Pinpoint the cell where the given text exists, returning its [x, y] midpoint coordinate. 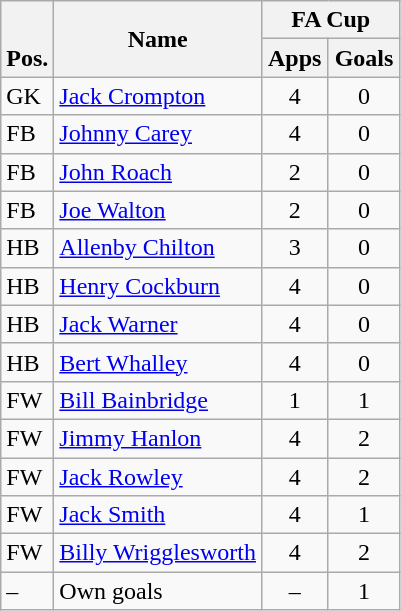
Joe Walton [158, 210]
GK [28, 96]
Bill Bainbridge [158, 400]
3 [294, 248]
Jack Smith [158, 515]
Jack Rowley [158, 477]
Billy Wrigglesworth [158, 553]
Name [158, 39]
John Roach [158, 172]
Jack Warner [158, 324]
Jack Crompton [158, 96]
Goals [364, 58]
Bert Whalley [158, 362]
Henry Cockburn [158, 286]
Apps [294, 58]
Own goals [158, 591]
Johnny Carey [158, 134]
FA Cup [330, 20]
Pos. [28, 39]
Jimmy Hanlon [158, 438]
Allenby Chilton [158, 248]
